Capture the cell that displays the provided text and extract its (X, Y) central coordinate. 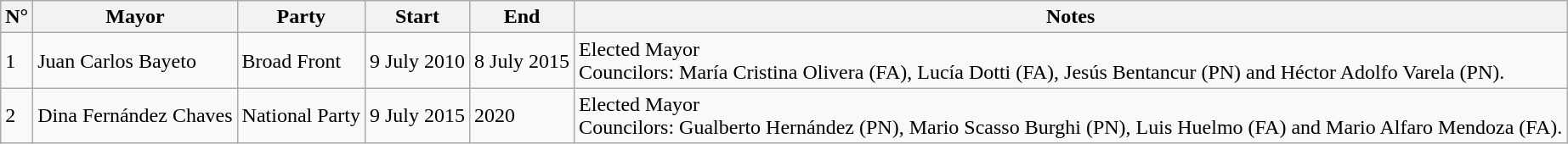
Elected Mayor Councilors: María Cristina Olivera (FA), Lucía Dotti (FA), Jesús Bentancur (PN) and Héctor Adolfo Varela (PN). (1071, 61)
End (522, 17)
1 (17, 61)
9 July 2010 (416, 61)
Mayor (135, 17)
Dina Fernández Chaves (135, 115)
9 July 2015 (416, 115)
8 July 2015 (522, 61)
Party (301, 17)
N° (17, 17)
Notes (1071, 17)
2 (17, 115)
National Party (301, 115)
Start (416, 17)
Broad Front (301, 61)
Juan Carlos Bayeto (135, 61)
2020 (522, 115)
Elected Mayor Councilors: Gualberto Hernández (PN), Mario Scasso Burghi (PN), Luis Huelmo (FA) and Mario Alfaro Mendoza (FA). (1071, 115)
